Find where the given text appears and provide that cell's center as [x, y] coordinate. 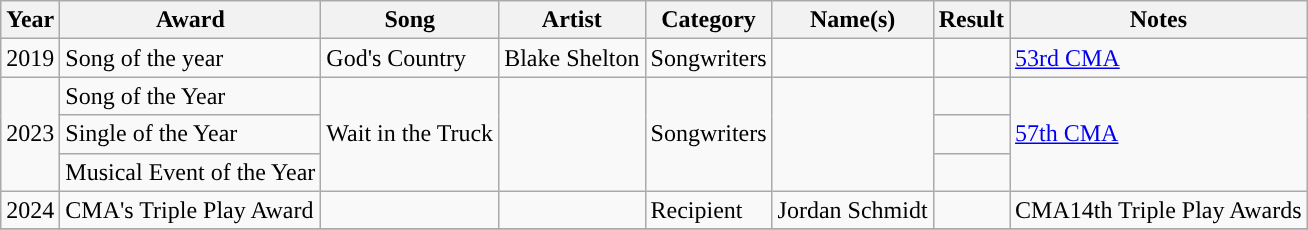
Blake Shelton [572, 58]
Award [190, 20]
Jordan Schmidt [852, 210]
God's Country [410, 58]
53rd CMA [1159, 58]
Artist [572, 20]
CMA's Triple Play Award [190, 210]
Musical Event of the Year [190, 172]
Name(s) [852, 20]
Song of the year [190, 58]
Song of the Year [190, 96]
2024 [30, 210]
CMA14th Triple Play Awards [1159, 210]
Single of the Year [190, 134]
2023 [30, 134]
Notes [1159, 20]
Wait in the Truck [410, 134]
Result [971, 20]
Category [708, 20]
Recipient [708, 210]
57th CMA [1159, 134]
Year [30, 20]
Song [410, 20]
2019 [30, 58]
